Search for the cell housing the specified text and yield its [x, y] center coordinate. 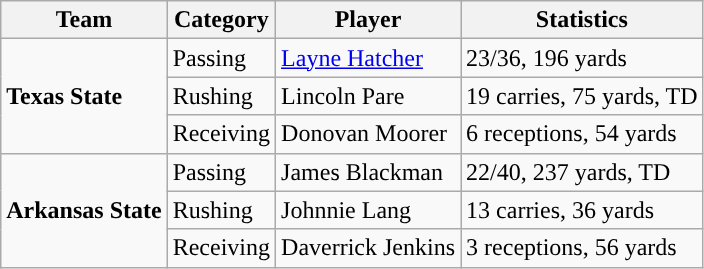
6 receptions, 54 yards [582, 134]
3 receptions, 56 yards [582, 248]
Statistics [582, 20]
23/36, 196 yards [582, 58]
Player [368, 20]
Lincoln Pare [368, 96]
Texas State [84, 96]
Daverrick Jenkins [368, 248]
Layne Hatcher [368, 58]
19 carries, 75 yards, TD [582, 96]
Team [84, 20]
James Blackman [368, 172]
Donovan Moorer [368, 134]
13 carries, 36 yards [582, 210]
Arkansas State [84, 210]
Johnnie Lang [368, 210]
22/40, 237 yards, TD [582, 172]
Category [221, 20]
